Pinpoint the cell where the given text exists, returning its [x, y] midpoint coordinate. 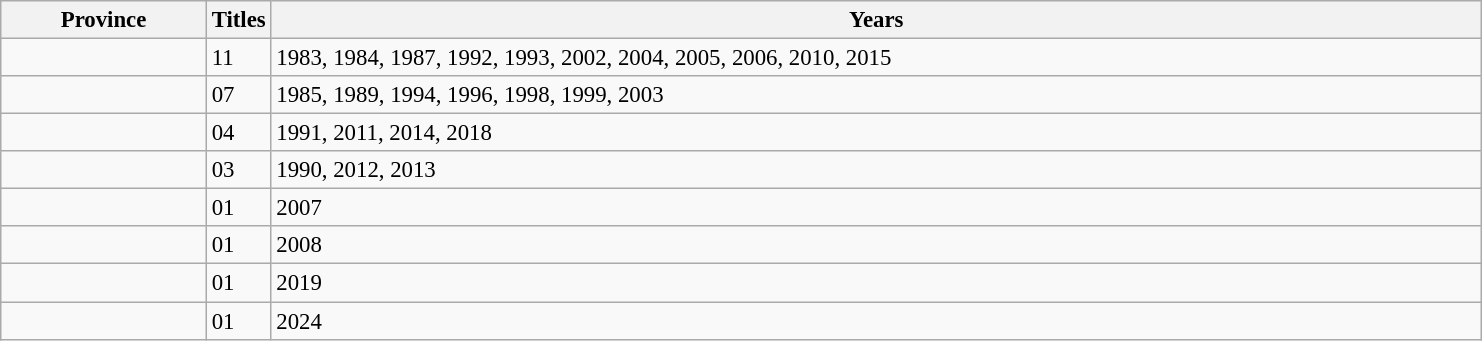
Province [104, 20]
Years [876, 20]
2024 [876, 321]
1985, 1989, 1994, 1996, 1998, 1999, 2003 [876, 95]
1991, 2011, 2014, 2018 [876, 133]
04 [238, 133]
11 [238, 58]
Titles [238, 20]
1990, 2012, 2013 [876, 170]
07 [238, 95]
03 [238, 170]
2019 [876, 283]
1983, 1984, 1987, 1992, 1993, 2002, 2004, 2005, 2006, 2010, 2015 [876, 58]
2007 [876, 208]
2008 [876, 245]
